Extract the [X, Y] coordinate from the center of the cell holding the provided text.  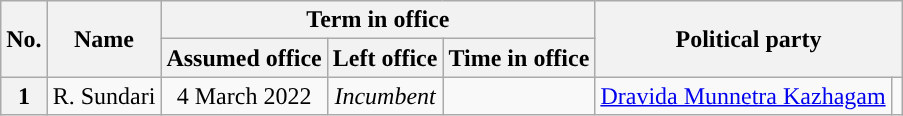
Dravida Munnetra Kazhagam [743, 96]
Assumed office [244, 58]
R. Sundari [104, 96]
Term in office [378, 20]
4 March 2022 [244, 96]
Incumbent [385, 96]
Political party [748, 39]
1 [24, 96]
Name [104, 39]
No. [24, 39]
Left office [385, 58]
Time in office [519, 58]
